Determine the (X, Y) coordinate at the center of the cell enclosing the given text.  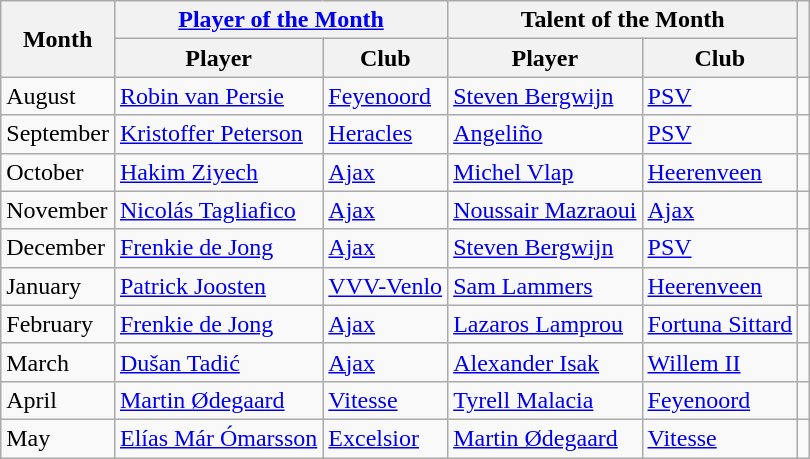
Fortuna Sittard (720, 324)
VVV-Venlo (386, 286)
Patrick Joosten (218, 286)
Player of the Month (280, 20)
April (58, 400)
Heracles (386, 134)
Kristoffer Peterson (218, 134)
Lazaros Lamprou (545, 324)
August (58, 96)
September (58, 134)
May (58, 438)
January (58, 286)
Angeliño (545, 134)
Talent of the Month (623, 20)
Excelsior (386, 438)
October (58, 172)
Nicolás Tagliafico (218, 210)
February (58, 324)
Alexander Isak (545, 362)
Dušan Tadić (218, 362)
Elías Már Ómarsson (218, 438)
Tyrell Malacia (545, 400)
November (58, 210)
Willem II (720, 362)
March (58, 362)
Noussair Mazraoui (545, 210)
Sam Lammers (545, 286)
December (58, 248)
Robin van Persie (218, 96)
Month (58, 39)
Hakim Ziyech (218, 172)
Michel Vlap (545, 172)
